From the cell containing the given text, extract its center point as [X, Y] coordinate. 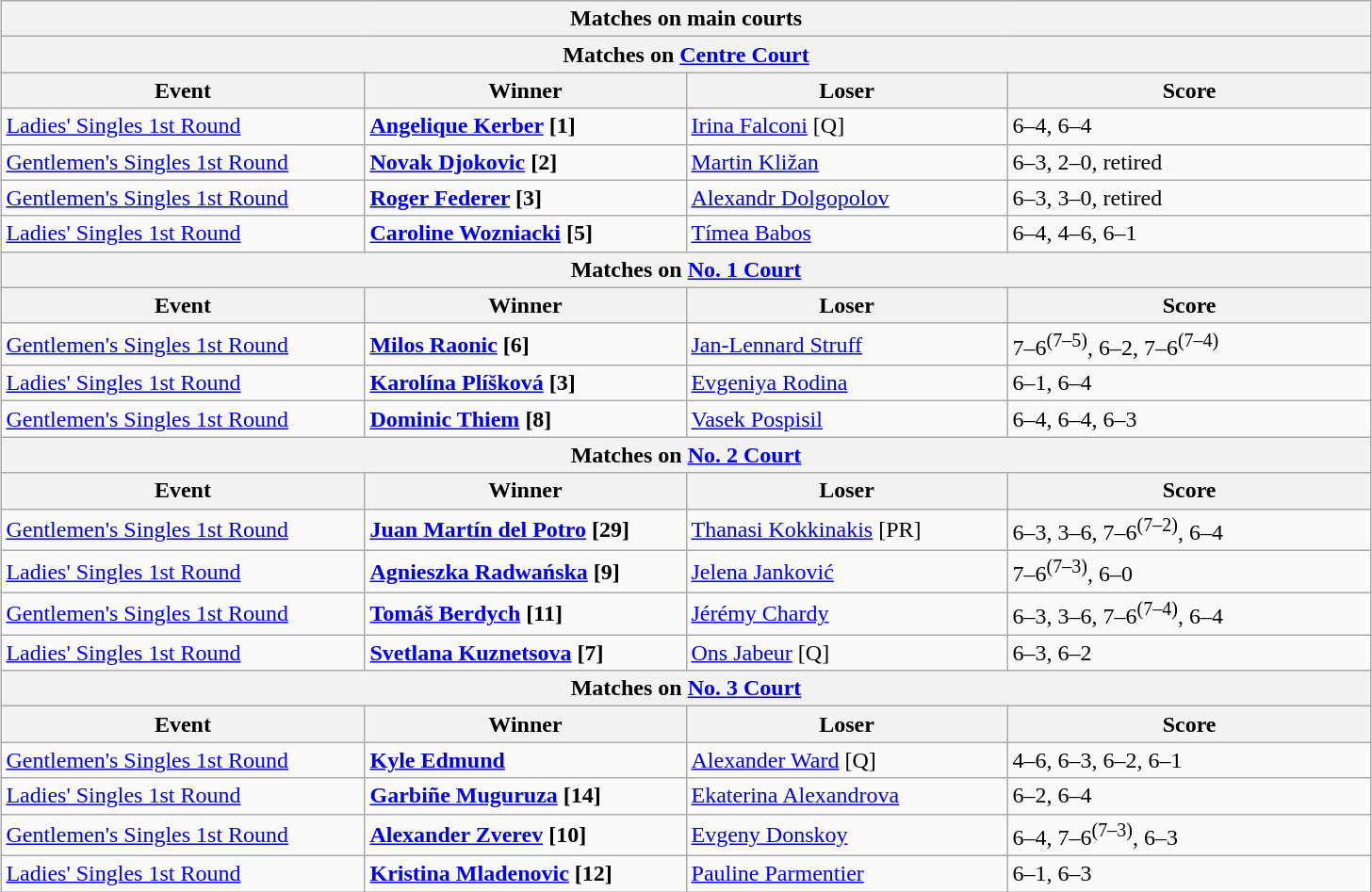
Matches on main courts [686, 19]
Matches on No. 2 Court [686, 455]
6–4, 7–6(7–3), 6–3 [1189, 835]
6–3, 6–2 [1189, 653]
Karolína Plíšková [3] [526, 383]
6–2, 6–4 [1189, 796]
Milos Raonic [6] [526, 345]
Matches on No. 1 Court [686, 269]
4–6, 6–3, 6–2, 6–1 [1189, 760]
Juan Martín del Potro [29] [526, 529]
7–6(7–5), 6–2, 7–6(7–4) [1189, 345]
Jan-Lennard Struff [846, 345]
Matches on No. 3 Court [686, 689]
Evgeny Donskoy [846, 835]
Tomáš Berdych [11] [526, 614]
Dominic Thiem [8] [526, 419]
Jelena Janković [846, 573]
Svetlana Kuznetsova [7] [526, 653]
Thanasi Kokkinakis [PR] [846, 529]
Ekaterina Alexandrova [846, 796]
Jérémy Chardy [846, 614]
6–1, 6–3 [1189, 874]
Angelique Kerber [1] [526, 126]
Agnieszka Radwańska [9] [526, 573]
Pauline Parmentier [846, 874]
6–3, 3–0, retired [1189, 198]
Tímea Babos [846, 234]
Garbiñe Muguruza [14] [526, 796]
Novak Djokovic [2] [526, 162]
Evgeniya Rodina [846, 383]
6–4, 4–6, 6–1 [1189, 234]
Caroline Wozniacki [5] [526, 234]
6–1, 6–4 [1189, 383]
Ons Jabeur [Q] [846, 653]
6–3, 3–6, 7–6(7–2), 6–4 [1189, 529]
6–3, 3–6, 7–6(7–4), 6–4 [1189, 614]
Alexandr Dolgopolov [846, 198]
Matches on Centre Court [686, 55]
Kristina Mladenovic [12] [526, 874]
Alexander Zverev [10] [526, 835]
Alexander Ward [Q] [846, 760]
Vasek Pospisil [846, 419]
6–3, 2–0, retired [1189, 162]
6–4, 6–4, 6–3 [1189, 419]
Roger Federer [3] [526, 198]
6–4, 6–4 [1189, 126]
7–6(7–3), 6–0 [1189, 573]
Irina Falconi [Q] [846, 126]
Martin Kližan [846, 162]
Kyle Edmund [526, 760]
